Return (X, Y) of the center of cell containing provided text 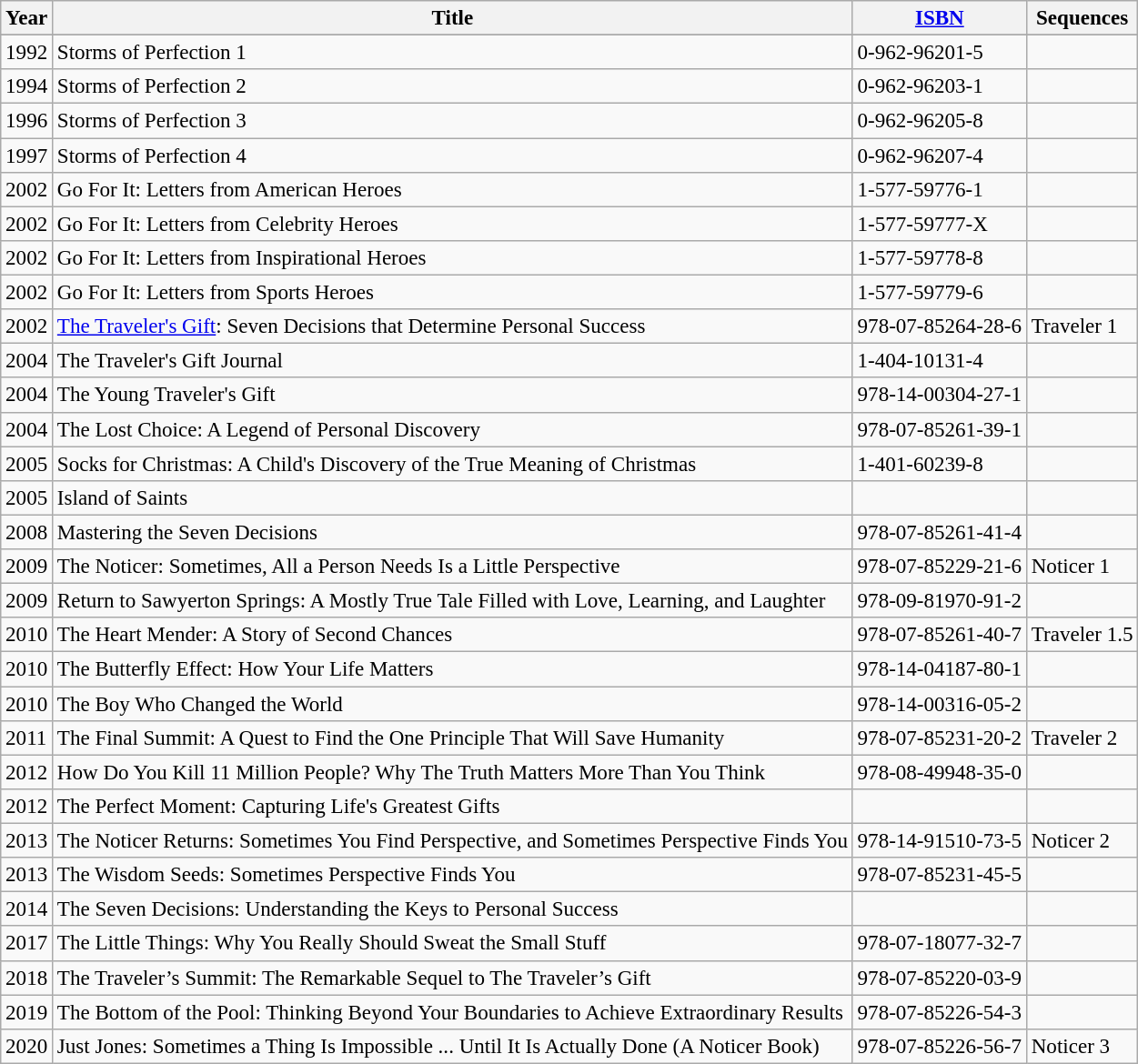
Just Jones: Sometimes a Thing Is Impossible ... Until It Is Actually Done (A Noticer Book) (453, 1047)
Traveler 1.5 (1082, 635)
Go For It: Letters from Celebrity Heroes (453, 224)
1997 (27, 156)
The Perfect Moment: Capturing Life's Greatest Gifts (453, 807)
Storms of Perfection 2 (453, 86)
The Lost Choice: A Legend of Personal Discovery (453, 429)
0-962-96203-1 (939, 86)
The Wisdom Seeds: Sometimes Perspective Finds You (453, 875)
2019 (27, 1012)
Go For It: Letters from Inspirational Heroes (453, 258)
ISBN (939, 18)
The Young Traveler's Gift (453, 396)
1-404-10131-4 (939, 361)
1-577-59776-1 (939, 190)
Storms of Perfection 4 (453, 156)
978-14-00304-27-1 (939, 396)
Go For It: Letters from Sports Heroes (453, 293)
978-14-04187-80-1 (939, 669)
978-07-85264-28-6 (939, 326)
978-07-85261-39-1 (939, 429)
Title (453, 18)
Traveler 1 (1082, 326)
The Little Things: Why You Really Should Sweat the Small Stuff (453, 944)
2008 (27, 532)
The Traveler's Gift Journal (453, 361)
978-07-85231-45-5 (939, 875)
The Traveler’s Summit: The Remarkable Sequel to The Traveler’s Gift (453, 978)
978-07-18077-32-7 (939, 944)
978-07-85261-41-4 (939, 532)
978-07-85229-21-6 (939, 567)
1-401-60239-8 (939, 464)
978-07-85226-54-3 (939, 1012)
978-09-81970-91-2 (939, 601)
0-962-96201-5 (939, 53)
The Butterfly Effect: How Your Life Matters (453, 669)
Noticer 2 (1082, 841)
How Do You Kill 11 Million People? Why The Truth Matters More Than You Think (453, 772)
The Heart Mender: A Story of Second Chances (453, 635)
Year (27, 18)
Island of Saints (453, 498)
0-962-96207-4 (939, 156)
978-07-85220-03-9 (939, 978)
1-577-59777-X (939, 224)
The Seven Decisions: Understanding the Keys to Personal Success (453, 909)
1-577-59779-6 (939, 293)
978-07-85226-56-7 (939, 1047)
Traveler 2 (1082, 738)
978-07-85231-20-2 (939, 738)
Socks for Christmas: A Child's Discovery of the True Meaning of Christmas (453, 464)
978-08-49948-35-0 (939, 772)
Sequences (1082, 18)
Mastering the Seven Decisions (453, 532)
The Bottom of the Pool: Thinking Beyond Your Boundaries to Achieve Extraordinary Results (453, 1012)
1994 (27, 86)
978-14-00316-05-2 (939, 704)
Go For It: Letters from American Heroes (453, 190)
The Noticer Returns: Sometimes You Find Perspective, and Sometimes Perspective Finds You (453, 841)
Storms of Perfection 3 (453, 121)
Noticer 3 (1082, 1047)
Noticer 1 (1082, 567)
Return to Sawyerton Springs: A Mostly True Tale Filled with Love, Learning, and Laughter (453, 601)
2011 (27, 738)
0-962-96205-8 (939, 121)
The Boy Who Changed the World (453, 704)
The Noticer: Sometimes, All a Person Needs Is a Little Perspective (453, 567)
The Final Summit: A Quest to Find the One Principle That Will Save Humanity (453, 738)
2020 (27, 1047)
2017 (27, 944)
978-14-91510-73-5 (939, 841)
2018 (27, 978)
1996 (27, 121)
978-07-85261-40-7 (939, 635)
Storms of Perfection 1 (453, 53)
The Traveler's Gift: Seven Decisions that Determine Personal Success (453, 326)
1992 (27, 53)
1-577-59778-8 (939, 258)
2014 (27, 909)
